Identify which cell holds the provided text, then report its [x, y] central coordinate. 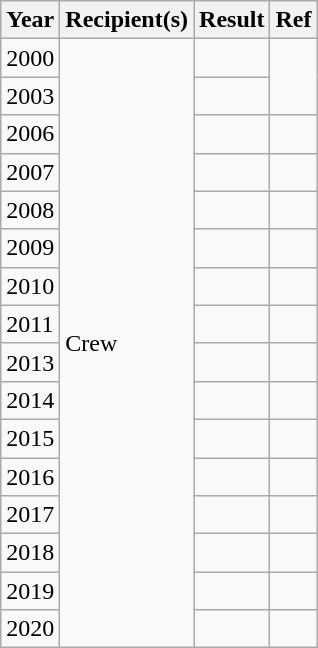
2006 [30, 134]
2003 [30, 96]
2016 [30, 477]
Recipient(s) [127, 20]
2018 [30, 553]
2015 [30, 438]
Crew [127, 344]
2020 [30, 629]
2009 [30, 248]
2014 [30, 400]
Year [30, 20]
2008 [30, 210]
2000 [30, 58]
2011 [30, 324]
2017 [30, 515]
Result [232, 20]
2007 [30, 172]
2013 [30, 362]
Ref [294, 20]
2019 [30, 591]
2010 [30, 286]
